Pinpoint the cell where the given text exists, returning its (x, y) midpoint coordinate. 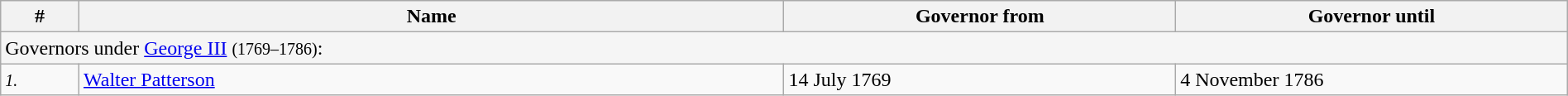
4 November 1786 (1372, 79)
Walter Patterson (432, 79)
Governors under George III (1769–1786): (784, 48)
Governor from (980, 17)
Name (432, 17)
# (40, 17)
Governor until (1372, 17)
1. (40, 79)
14 July 1769 (980, 79)
